Provide the (x, y) coordinate of the cell's center where the given text is located.  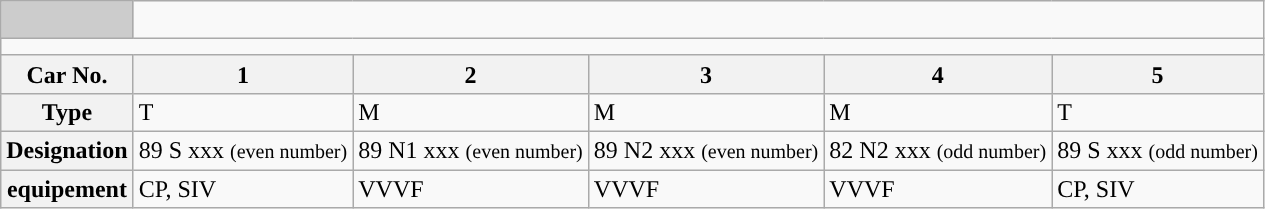
4 (938, 74)
Type (67, 112)
Designation (67, 150)
5 (1158, 74)
82 N2 xxx (odd number) (938, 150)
89 S xxx (odd number) (1158, 150)
equipement (67, 189)
2 (471, 74)
89 N2 xxx (even number) (706, 150)
89 S xxx (even number) (243, 150)
1 (243, 74)
Car No. (67, 74)
89 N1 xxx (even number) (471, 150)
3 (706, 74)
